Detect which cell encompasses the target text, then output its (X, Y) center coordinate. 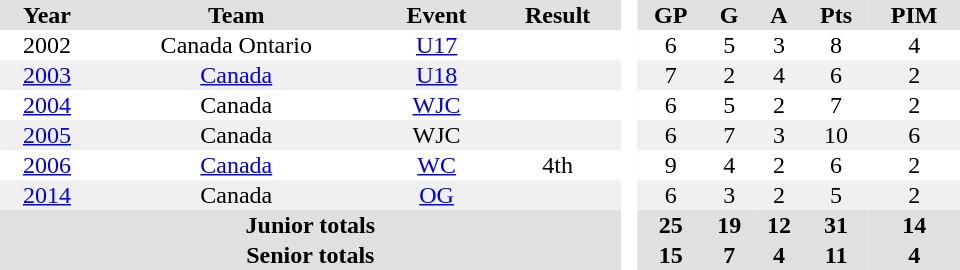
31 (836, 225)
A (779, 15)
15 (670, 255)
2003 (47, 75)
10 (836, 135)
GP (670, 15)
12 (779, 225)
Year (47, 15)
G (729, 15)
9 (670, 165)
OG (437, 195)
Result (558, 15)
8 (836, 45)
11 (836, 255)
19 (729, 225)
2002 (47, 45)
14 (914, 225)
U18 (437, 75)
2006 (47, 165)
Junior totals (310, 225)
2014 (47, 195)
Pts (836, 15)
25 (670, 225)
Senior totals (310, 255)
2004 (47, 105)
PIM (914, 15)
Team (236, 15)
4th (558, 165)
2005 (47, 135)
WC (437, 165)
Canada Ontario (236, 45)
Event (437, 15)
U17 (437, 45)
